Capture the cell that displays the provided text and extract its [x, y] central coordinate. 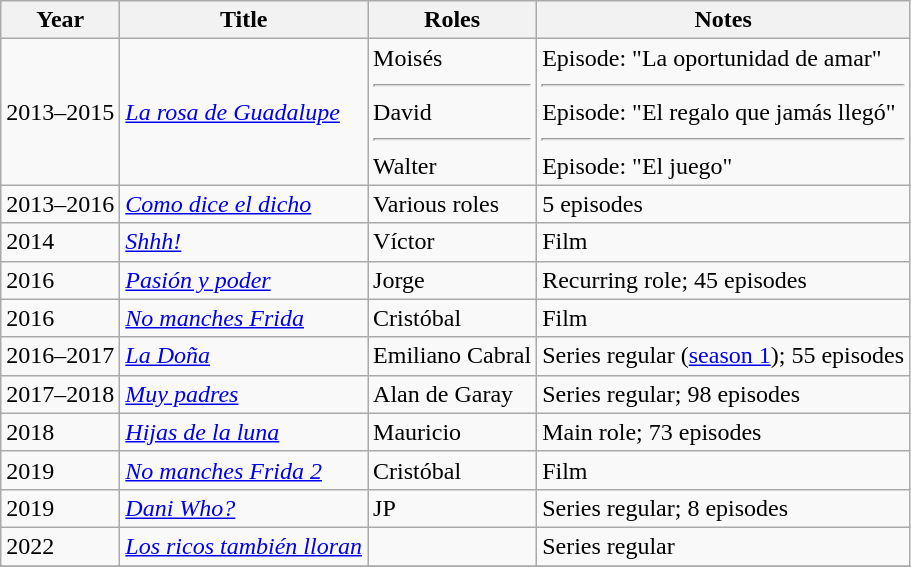
Notes [724, 20]
Main role; 73 episodes [724, 432]
Series regular (season 1); 55 episodes [724, 356]
2017–2018 [60, 394]
2022 [60, 546]
Year [60, 20]
JP [452, 508]
No manches Frida [244, 318]
5 episodes [724, 204]
Recurring role; 45 episodes [724, 280]
La rosa de Guadalupe [244, 112]
Dani Who? [244, 508]
Title [244, 20]
Muy padres [244, 394]
Series regular [724, 546]
Mauricio [452, 432]
Víctor [452, 242]
Episode: "La oportunidad de amar"Episode: "El regalo que jamás llegó"Episode: "El juego" [724, 112]
2016–2017 [60, 356]
Alan de Garay [452, 394]
Series regular; 98 episodes [724, 394]
Hijas de la luna [244, 432]
Los ricos también lloran [244, 546]
2014 [60, 242]
2013–2015 [60, 112]
La Doña [244, 356]
Series regular; 8 episodes [724, 508]
Shhh! [244, 242]
Roles [452, 20]
Jorge [452, 280]
2018 [60, 432]
Como dice el dicho [244, 204]
Pasión y poder [244, 280]
Emiliano Cabral [452, 356]
MoisésDavidWalter [452, 112]
2013–2016 [60, 204]
Various roles [452, 204]
No manches Frida 2 [244, 470]
